From the cell containing the given text, extract its center point as (X, Y) coordinate. 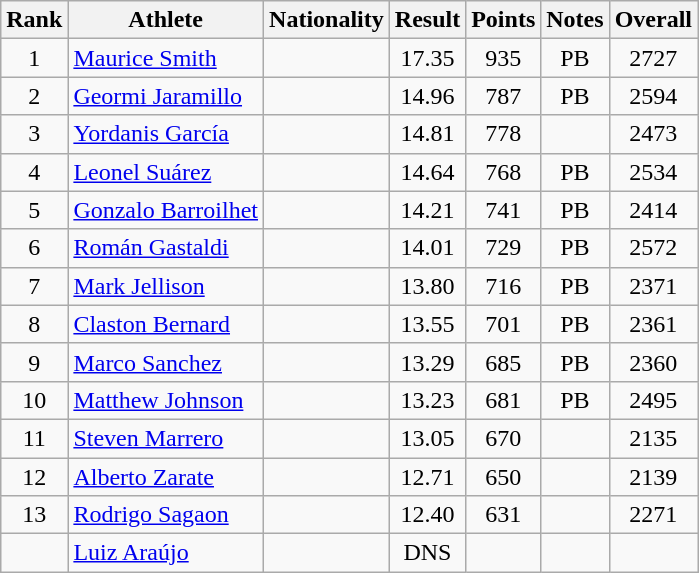
14.64 (427, 172)
778 (504, 134)
2135 (653, 438)
Gonzalo Barroilhet (166, 210)
7 (34, 286)
Alberto Zarate (166, 477)
2727 (653, 58)
DNS (427, 553)
787 (504, 96)
Athlete (166, 20)
Points (504, 20)
Geormi Jaramillo (166, 96)
2473 (653, 134)
2572 (653, 248)
5 (34, 210)
Overall (653, 20)
2371 (653, 286)
11 (34, 438)
701 (504, 324)
Maurice Smith (166, 58)
2495 (653, 400)
935 (504, 58)
12.40 (427, 515)
4 (34, 172)
6 (34, 248)
631 (504, 515)
Mark Jellison (166, 286)
2594 (653, 96)
2 (34, 96)
2534 (653, 172)
2414 (653, 210)
2271 (653, 515)
Román Gastaldi (166, 248)
13 (34, 515)
Marco Sanchez (166, 362)
729 (504, 248)
685 (504, 362)
2139 (653, 477)
Notes (575, 20)
14.01 (427, 248)
768 (504, 172)
13.05 (427, 438)
741 (504, 210)
Claston Bernard (166, 324)
13.29 (427, 362)
Rank (34, 20)
8 (34, 324)
13.23 (427, 400)
14.96 (427, 96)
13.55 (427, 324)
Nationality (327, 20)
681 (504, 400)
Leonel Suárez (166, 172)
716 (504, 286)
3 (34, 134)
Matthew Johnson (166, 400)
12.71 (427, 477)
Result (427, 20)
14.21 (427, 210)
Yordanis García (166, 134)
13.80 (427, 286)
2361 (653, 324)
9 (34, 362)
650 (504, 477)
2360 (653, 362)
Rodrigo Sagaon (166, 515)
17.35 (427, 58)
670 (504, 438)
Steven Marrero (166, 438)
10 (34, 400)
12 (34, 477)
Luiz Araújo (166, 553)
14.81 (427, 134)
1 (34, 58)
